Detect which cell encompasses the target text, then output its (X, Y) center coordinate. 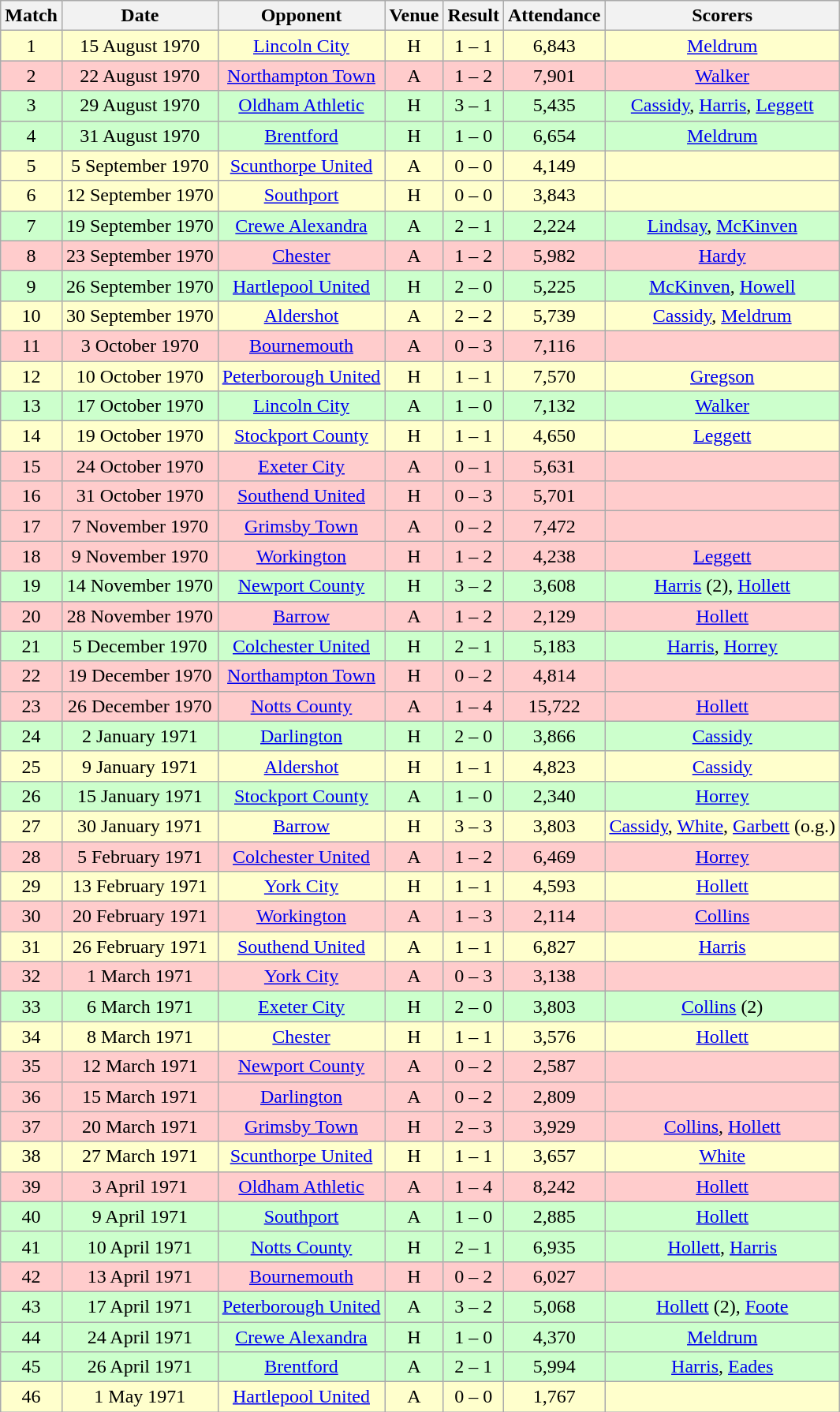
7,116 (554, 346)
39 (32, 1186)
5,982 (554, 256)
35 (32, 1066)
14 (32, 436)
14 November 1970 (140, 586)
7,901 (554, 76)
19 September 1970 (140, 226)
24 April 1971 (140, 1337)
4,650 (554, 436)
Match (32, 16)
5 September 1970 (140, 166)
19 December 1970 (140, 676)
20 March 1971 (140, 1126)
19 October 1970 (140, 436)
17 (32, 526)
Attendance (554, 16)
4,823 (554, 766)
3 – 1 (473, 106)
40 (32, 1216)
5,225 (554, 286)
2 January 1971 (140, 736)
30 January 1971 (140, 826)
29 (32, 887)
3,843 (554, 196)
5 (32, 166)
27 (32, 826)
17 October 1970 (140, 406)
1 May 1971 (140, 1397)
3,657 (554, 1156)
5 February 1971 (140, 856)
Harris (722, 947)
7,132 (554, 406)
10 October 1970 (140, 376)
Hollett (2), Foote (722, 1306)
5,631 (554, 466)
6,935 (554, 1246)
30 (32, 917)
2,809 (554, 1096)
29 August 1970 (140, 106)
28 November 1970 (140, 616)
Harris, Horrey (722, 646)
3 – 3 (473, 826)
Harris, Eades (722, 1367)
12 September 1970 (140, 196)
5,183 (554, 646)
5 December 1970 (140, 646)
16 (32, 496)
28 (32, 856)
6,827 (554, 947)
27 March 1971 (140, 1156)
Lindsay, McKinven (722, 226)
15,722 (554, 706)
34 (32, 1037)
7 (32, 226)
30 September 1970 (140, 316)
25 (32, 766)
Opponent (301, 16)
24 October 1970 (140, 466)
10 April 1971 (140, 1246)
36 (32, 1096)
9 January 1971 (140, 766)
1 (32, 46)
18 (32, 556)
5,739 (554, 316)
Collins (2) (722, 1007)
3,866 (554, 736)
43 (32, 1306)
20 February 1971 (140, 917)
46 (32, 1397)
4,238 (554, 556)
45 (32, 1367)
5,435 (554, 106)
20 (32, 616)
9 November 1970 (140, 556)
42 (32, 1276)
2 – 2 (473, 316)
Cassidy, Meldrum (722, 316)
2 – 3 (473, 1126)
26 April 1971 (140, 1367)
Result (473, 16)
White (722, 1156)
3,608 (554, 586)
4,814 (554, 676)
3 April 1971 (140, 1186)
9 (32, 286)
9 April 1971 (140, 1216)
6,843 (554, 46)
21 (32, 646)
2 (32, 76)
Cassidy, White, Garbett (o.g.) (722, 826)
6,654 (554, 136)
13 (32, 406)
3 (32, 106)
13 April 1971 (140, 1276)
44 (32, 1337)
5,701 (554, 496)
26 December 1970 (140, 706)
Date (140, 16)
Cassidy, Harris, Leggett (722, 106)
41 (32, 1246)
17 April 1971 (140, 1306)
11 (32, 346)
38 (32, 1156)
37 (32, 1126)
McKinven, Howell (722, 286)
1 – 3 (473, 917)
2,224 (554, 226)
31 (32, 947)
32 (32, 977)
4,593 (554, 887)
2,587 (554, 1066)
6,469 (554, 856)
2,885 (554, 1216)
19 (32, 586)
6 March 1971 (140, 1007)
3,138 (554, 977)
Harris (2), Hollett (722, 586)
Venue (414, 16)
Scorers (722, 16)
0 – 1 (473, 466)
26 February 1971 (140, 947)
26 (32, 796)
8 (32, 256)
10 (32, 316)
15 (32, 466)
Hardy (722, 256)
8 March 1971 (140, 1037)
2,340 (554, 796)
8,242 (554, 1186)
13 February 1971 (140, 887)
2,114 (554, 917)
15 August 1970 (140, 46)
6 (32, 196)
4 (32, 136)
31 August 1970 (140, 136)
23 September 1970 (140, 256)
12 (32, 376)
Gregson (722, 376)
4,149 (554, 166)
4,370 (554, 1337)
1,767 (554, 1397)
7,472 (554, 526)
31 October 1970 (140, 496)
33 (32, 1007)
23 (32, 706)
15 March 1971 (140, 1096)
26 September 1970 (140, 286)
22 August 1970 (140, 76)
Collins, Hollett (722, 1126)
24 (32, 736)
3 October 1970 (140, 346)
6,027 (554, 1276)
Hollett, Harris (722, 1246)
2,129 (554, 616)
3,576 (554, 1037)
7 November 1970 (140, 526)
5,068 (554, 1306)
1 March 1971 (140, 977)
7,570 (554, 376)
Collins (722, 917)
3,929 (554, 1126)
15 January 1971 (140, 796)
12 March 1971 (140, 1066)
5,994 (554, 1367)
22 (32, 676)
